From the cell containing the given text, extract its center point as [X, Y] coordinate. 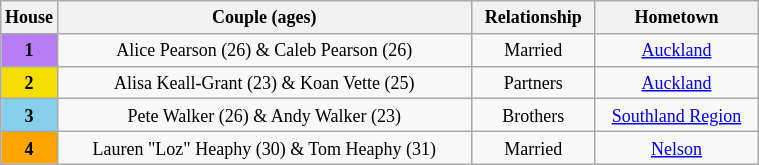
Brothers [533, 116]
Couple (ages) [264, 18]
Lauren "Loz" Heaphy (30) & Tom Heaphy (31) [264, 148]
Alisa Keall-Grant (23) & Koan Vette (25) [264, 82]
1 [30, 50]
Hometown [676, 18]
Pete Walker (26) & Andy Walker (23) [264, 116]
Partners [533, 82]
Nelson [676, 148]
Southland Region [676, 116]
2 [30, 82]
Alice Pearson (26) & Caleb Pearson (26) [264, 50]
House [30, 18]
4 [30, 148]
3 [30, 116]
Relationship [533, 18]
